Search for the cell housing the specified text and yield its [X, Y] center coordinate. 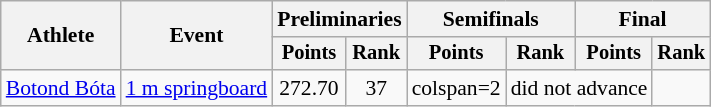
272.70 [309, 88]
1 m springboard [197, 88]
colspan=2 [456, 88]
Preliminaries [339, 19]
did not advance [580, 88]
Athlete [61, 36]
Final [642, 19]
Botond Bóta [61, 88]
Event [197, 36]
Semifinals [491, 19]
37 [376, 88]
